Determine the (X, Y) coordinate at the center of the cell enclosing the given text.  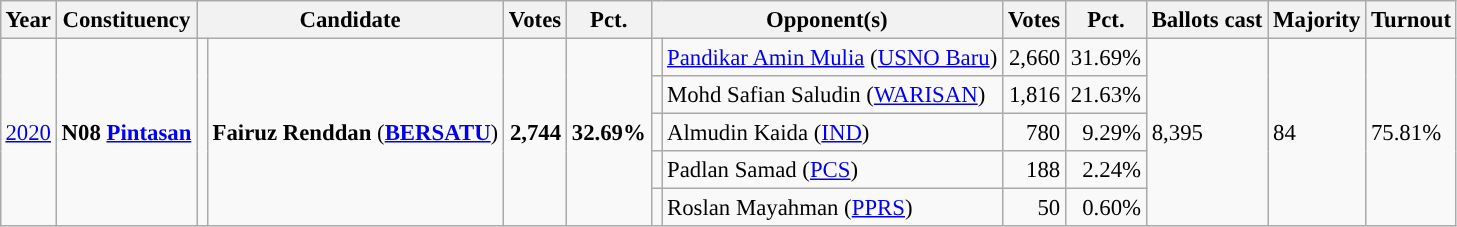
1,816 (1034, 95)
84 (1317, 132)
Mohd Safian Saludin (WARISAN) (832, 95)
8,395 (1206, 132)
Almudin Kaida (IND) (832, 133)
780 (1034, 133)
Padlan Samad (PCS) (832, 170)
Majority (1317, 20)
Constituency (126, 20)
50 (1034, 208)
Roslan Mayahman (PPRS) (832, 208)
32.69% (608, 132)
2020 (28, 132)
N08 Pintasan (126, 132)
Opponent(s) (827, 20)
Turnout (1412, 20)
0.60% (1106, 208)
9.29% (1106, 133)
Candidate (350, 20)
75.81% (1412, 132)
2,660 (1034, 57)
Pandikar Amin Mulia (USNO Baru) (832, 57)
21.63% (1106, 95)
Fairuz Renddan (BERSATU) (355, 132)
31.69% (1106, 57)
Ballots cast (1206, 20)
188 (1034, 170)
2.24% (1106, 170)
2,744 (536, 132)
Year (28, 20)
